Identify which cell holds the provided text, then report its [X, Y] central coordinate. 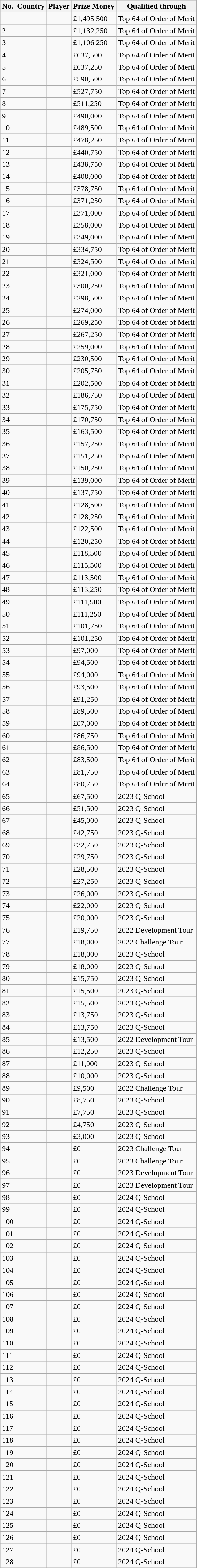
112 [8, 1367]
123 [8, 1501]
£321,000 [94, 274]
£94,500 [94, 663]
£67,500 [94, 796]
£51,500 [94, 808]
52 [8, 638]
£637,500 [94, 55]
33 [8, 407]
95 [8, 1161]
19 [8, 237]
44 [8, 541]
29 [8, 359]
£324,500 [94, 261]
£274,000 [94, 310]
35 [8, 432]
£111,500 [94, 602]
65 [8, 796]
128 [8, 1562]
13 [8, 164]
87 [8, 1064]
70 [8, 857]
5 [8, 67]
£13,500 [94, 1039]
£371,250 [94, 201]
36 [8, 444]
£259,000 [94, 346]
125 [8, 1526]
116 [8, 1416]
£122,500 [94, 529]
94 [8, 1149]
43 [8, 529]
£527,750 [94, 91]
£371,000 [94, 213]
58 [8, 711]
84 [8, 1027]
38 [8, 468]
54 [8, 663]
32 [8, 395]
74 [8, 905]
£489,500 [94, 128]
£1,106,250 [94, 43]
£186,750 [94, 395]
66 [8, 808]
101 [8, 1234]
51 [8, 626]
81 [8, 991]
59 [8, 723]
£29,750 [94, 857]
6 [8, 79]
34 [8, 420]
41 [8, 504]
£349,000 [94, 237]
£118,500 [94, 553]
22 [8, 274]
88 [8, 1076]
10 [8, 128]
£9,500 [94, 1088]
£12,250 [94, 1051]
113 [8, 1380]
86 [8, 1051]
£26,000 [94, 893]
7 [8, 91]
98 [8, 1197]
49 [8, 602]
£590,500 [94, 79]
£15,750 [94, 979]
£113,500 [94, 578]
118 [8, 1440]
£128,250 [94, 517]
3 [8, 43]
£205,750 [94, 371]
£202,500 [94, 383]
77 [8, 942]
26 [8, 322]
£115,500 [94, 565]
25 [8, 310]
£10,000 [94, 1076]
18 [8, 225]
55 [8, 675]
£94,000 [94, 675]
£7,750 [94, 1112]
109 [8, 1331]
£230,500 [94, 359]
106 [8, 1294]
£478,250 [94, 140]
21 [8, 261]
78 [8, 954]
£83,500 [94, 760]
90 [8, 1100]
£128,500 [94, 504]
£267,250 [94, 334]
82 [8, 1003]
£163,500 [94, 432]
Player [59, 6]
104 [8, 1270]
£637,250 [94, 67]
127 [8, 1550]
85 [8, 1039]
16 [8, 201]
£139,000 [94, 480]
£86,500 [94, 748]
£438,750 [94, 164]
56 [8, 687]
£86,750 [94, 735]
105 [8, 1282]
17 [8, 213]
£150,250 [94, 468]
46 [8, 565]
£1,495,500 [94, 19]
110 [8, 1343]
93 [8, 1137]
£4,750 [94, 1124]
122 [8, 1489]
42 [8, 517]
£334,750 [94, 249]
£80,750 [94, 784]
108 [8, 1319]
114 [8, 1392]
£300,250 [94, 286]
47 [8, 578]
Country [31, 6]
53 [8, 650]
75 [8, 918]
£3,000 [94, 1137]
60 [8, 735]
£151,250 [94, 456]
2 [8, 31]
£511,250 [94, 103]
£20,000 [94, 918]
£137,750 [94, 492]
No. [8, 6]
69 [8, 845]
80 [8, 979]
£22,000 [94, 905]
£91,250 [94, 699]
23 [8, 286]
8 [8, 103]
37 [8, 456]
61 [8, 748]
£120,250 [94, 541]
1 [8, 19]
68 [8, 833]
£101,250 [94, 638]
20 [8, 249]
102 [8, 1246]
£101,750 [94, 626]
£11,000 [94, 1064]
£89,500 [94, 711]
79 [8, 966]
92 [8, 1124]
£298,500 [94, 298]
64 [8, 784]
76 [8, 930]
40 [8, 492]
89 [8, 1088]
100 [8, 1222]
15 [8, 189]
£113,250 [94, 590]
121 [8, 1477]
£32,750 [94, 845]
£378,750 [94, 189]
4 [8, 55]
£269,250 [94, 322]
£1,132,250 [94, 31]
99 [8, 1209]
124 [8, 1513]
119 [8, 1452]
71 [8, 869]
57 [8, 699]
11 [8, 140]
£87,000 [94, 723]
£440,750 [94, 152]
39 [8, 480]
31 [8, 383]
£42,750 [94, 833]
73 [8, 893]
£111,250 [94, 614]
126 [8, 1538]
63 [8, 772]
111 [8, 1355]
£81,750 [94, 772]
£175,750 [94, 407]
115 [8, 1404]
£8,750 [94, 1100]
Prize Money [94, 6]
28 [8, 346]
£27,250 [94, 881]
£490,000 [94, 116]
£28,500 [94, 869]
107 [8, 1307]
£97,000 [94, 650]
62 [8, 760]
12 [8, 152]
96 [8, 1173]
120 [8, 1465]
14 [8, 177]
£170,750 [94, 420]
£93,500 [94, 687]
103 [8, 1258]
30 [8, 371]
£19,750 [94, 930]
£157,250 [94, 444]
£408,000 [94, 177]
48 [8, 590]
45 [8, 553]
24 [8, 298]
67 [8, 821]
Qualified through [156, 6]
9 [8, 116]
£358,000 [94, 225]
83 [8, 1015]
50 [8, 614]
£45,000 [94, 821]
97 [8, 1185]
91 [8, 1112]
72 [8, 881]
117 [8, 1428]
27 [8, 334]
